Provide the (x, y) coordinate of the cell's center where the given text is located.  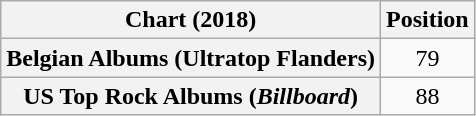
Chart (2018) (191, 20)
88 (428, 96)
79 (428, 58)
US Top Rock Albums (Billboard) (191, 96)
Position (428, 20)
Belgian Albums (Ultratop Flanders) (191, 58)
